Provide the (x, y) coordinate of the cell's center where the given text is located.  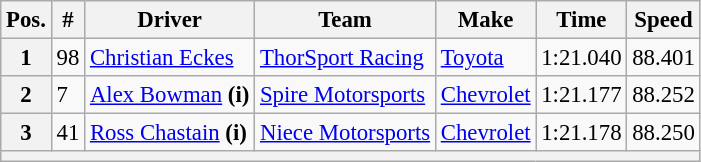
Pos. (26, 20)
Alex Bowman (i) (170, 95)
Christian Eckes (170, 58)
98 (68, 58)
2 (26, 95)
Team (346, 20)
1:21.178 (582, 133)
Toyota (485, 58)
ThorSport Racing (346, 58)
1:21.040 (582, 58)
3 (26, 133)
41 (68, 133)
88.250 (664, 133)
Speed (664, 20)
88.401 (664, 58)
# (68, 20)
Niece Motorsports (346, 133)
88.252 (664, 95)
1 (26, 58)
Spire Motorsports (346, 95)
Make (485, 20)
Ross Chastain (i) (170, 133)
7 (68, 95)
1:21.177 (582, 95)
Driver (170, 20)
Time (582, 20)
